Pinpoint the cell where the given text exists, returning its (x, y) midpoint coordinate. 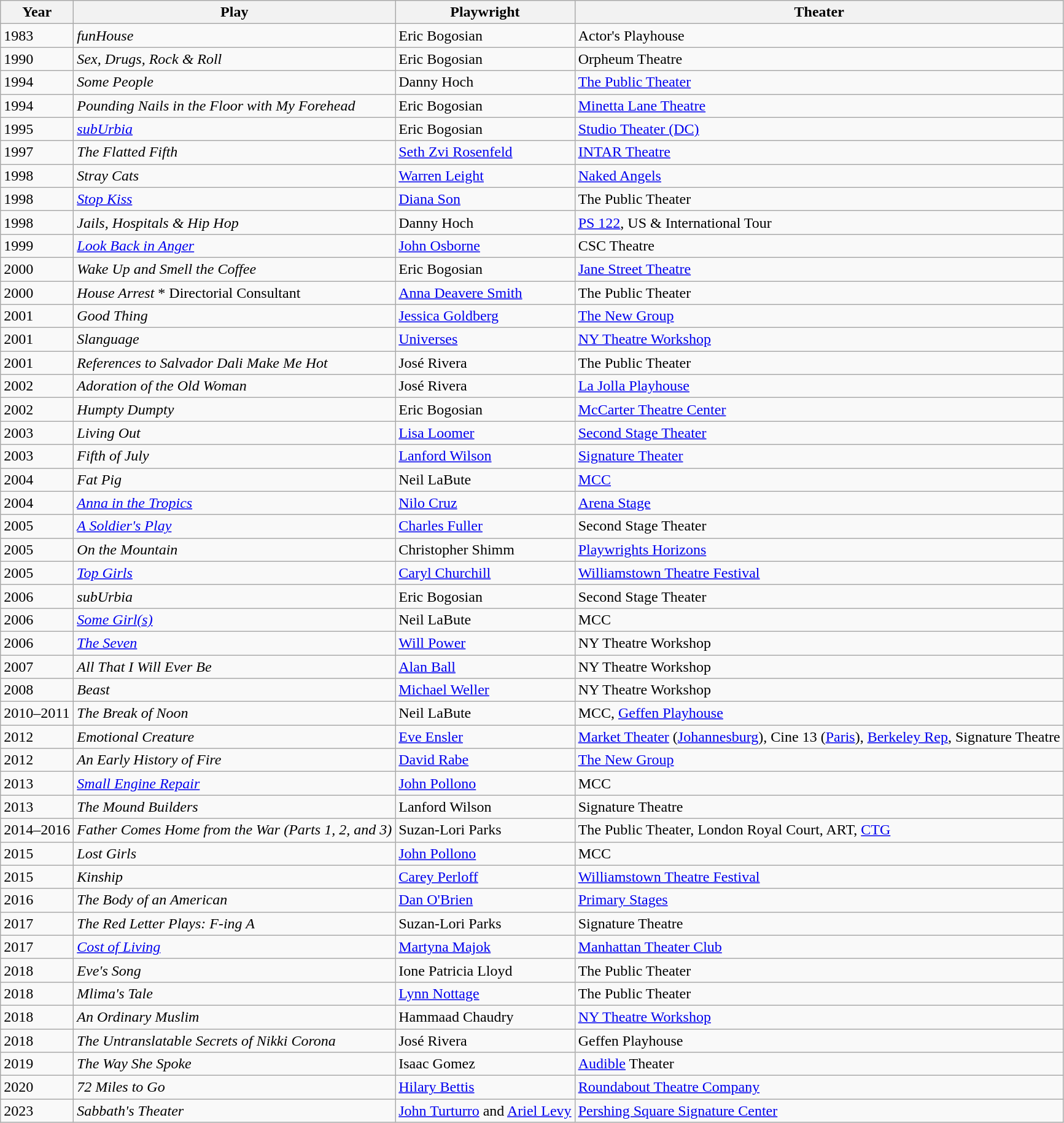
David Rabe (485, 760)
An Early History of Fire (235, 760)
Father Comes Home from the War (Parts 1, 2, and 3) (235, 830)
Roundabout Theatre Company (819, 1087)
Ione Patricia Lloyd (485, 970)
Actor's Playhouse (819, 36)
Eve Ensler (485, 737)
Sabbath's Theater (235, 1111)
Anna in the Tropics (235, 503)
Caryl Churchill (485, 573)
Look Back in Anger (235, 246)
La Jolla Playhouse (819, 386)
Signature Theater (819, 456)
Alan Ball (485, 666)
Arena Stage (819, 503)
2010–2011 (37, 713)
1999 (37, 246)
Isaac Gomez (485, 1064)
Small Engine Repair (235, 783)
References to Salvador Dali Make Me Hot (235, 363)
Lost Girls (235, 853)
Charles Fuller (485, 526)
Jessica Goldberg (485, 316)
Will Power (485, 643)
PS 122, US & International Tour (819, 222)
Market Theater (Johannesburg), Cine 13 (Paris), Berkeley Rep, Signature Theatre (819, 737)
Primary Stages (819, 900)
Manhattan Theater Club (819, 947)
Geffen Playhouse (819, 1041)
Cost of Living (235, 947)
A Soldier's Play (235, 526)
Year (37, 12)
funHouse (235, 36)
Dan O'Brien (485, 900)
The Flatted Fifth (235, 152)
Living Out (235, 433)
2023 (37, 1111)
Playwright (485, 12)
Stray Cats (235, 176)
John Turturro and Ariel Levy (485, 1111)
Nilo Cruz (485, 503)
Stop Kiss (235, 199)
Studio Theater (DC) (819, 129)
Sex, Drugs, Rock & Roll (235, 59)
Pounding Nails in the Floor with My Forehead (235, 106)
Michael Weller (485, 690)
Universes (485, 340)
Some People (235, 82)
Wake Up and Smell the Coffee (235, 269)
Some Girl(s) (235, 620)
An Ordinary Muslim (235, 1017)
Naked Angels (819, 176)
INTAR Theatre (819, 152)
Pershing Square Signature Center (819, 1111)
Lynn Nottage (485, 993)
The Red Letter Plays: F-ing A (235, 923)
John Osborne (485, 246)
1995 (37, 129)
The Seven (235, 643)
2019 (37, 1064)
Warren Leight (485, 176)
Beast (235, 690)
CSC Theatre (819, 246)
The Way She Spoke (235, 1064)
72 Miles to Go (235, 1087)
The Public Theater, London Royal Court, ART, CTG (819, 830)
Carey Perloff (485, 877)
1983 (37, 36)
Hilary Bettis (485, 1087)
Jails, Hospitals & Hip Hop (235, 222)
The Body of an American (235, 900)
Slanguage (235, 340)
2014–2016 (37, 830)
Minetta Lane Theatre (819, 106)
The Mound Builders (235, 807)
All That I Will Ever Be (235, 666)
Fifth of July (235, 456)
2020 (37, 1087)
Emotional Creature (235, 737)
Kinship (235, 877)
2007 (37, 666)
Theater (819, 12)
2008 (37, 690)
The Break of Noon (235, 713)
Orpheum Theatre (819, 59)
Christopher Shimm (485, 550)
Lisa Loomer (485, 433)
Fat Pig (235, 480)
Anna Deavere Smith (485, 293)
Playwrights Horizons (819, 550)
Top Girls (235, 573)
Play (235, 12)
Diana Son (485, 199)
Mlima's Tale (235, 993)
Hammaad Chaudry (485, 1017)
House Arrest * Directorial Consultant (235, 293)
The Untranslatable Secrets of Nikki Corona (235, 1041)
MCC, Geffen Playhouse (819, 713)
On the Mountain (235, 550)
Jane Street Theatre (819, 269)
Eve's Song (235, 970)
McCarter Theatre Center (819, 410)
Martyna Majok (485, 947)
Good Thing (235, 316)
1990 (37, 59)
Humpty Dumpty (235, 410)
Audible Theater (819, 1064)
Adoration of the Old Woman (235, 386)
2016 (37, 900)
1997 (37, 152)
Seth Zvi Rosenfeld (485, 152)
